Search for the cell housing the specified text and yield its (x, y) center coordinate. 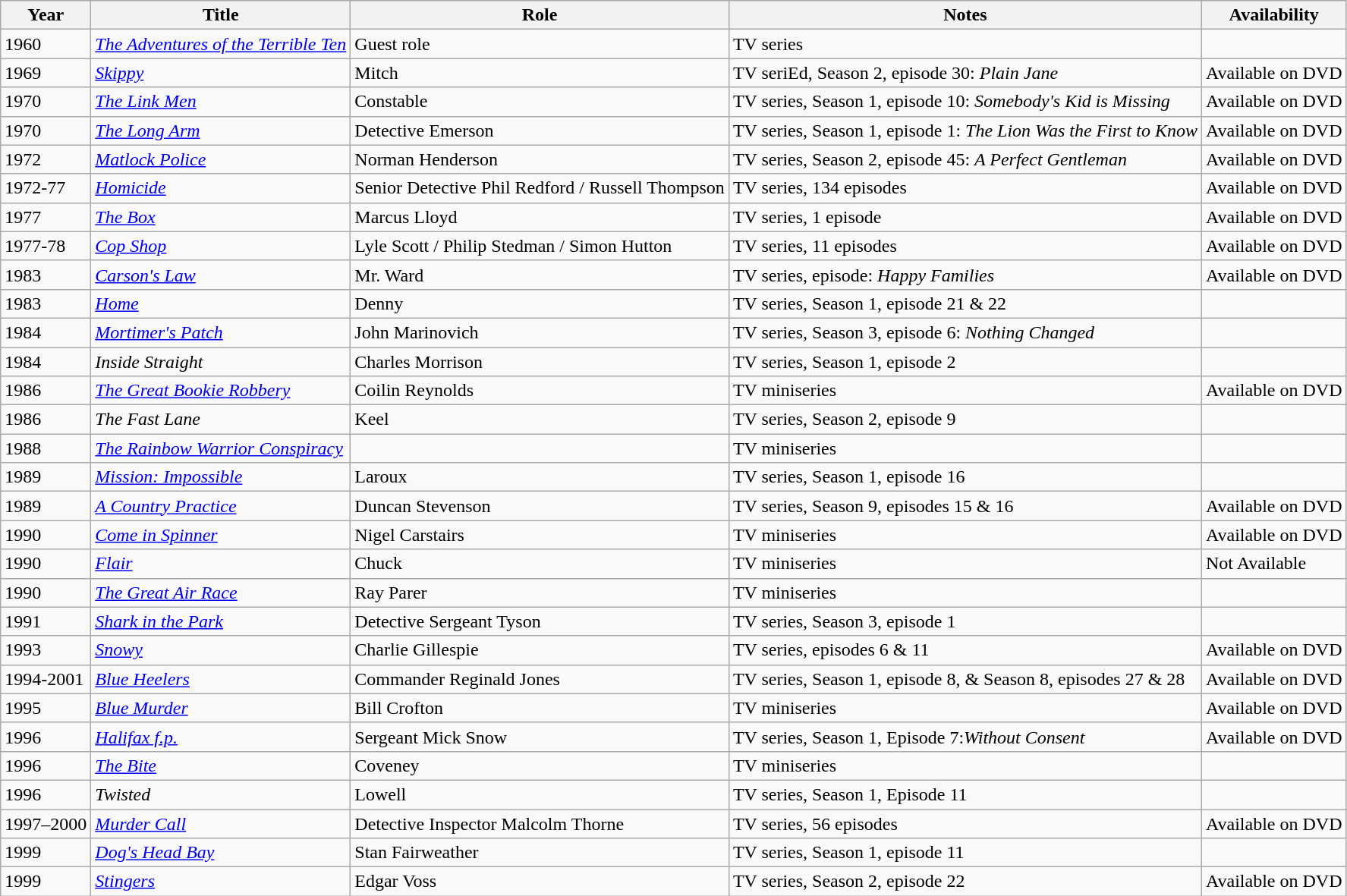
The Box (221, 217)
TV series, Season 9, episodes 15 & 16 (965, 506)
Nigel Carstairs (540, 535)
TV seriEd, Season 2, episode 30: Plain Jane (965, 73)
Norman Henderson (540, 159)
Not Available (1273, 564)
Detective Inspector Malcolm Thorne (540, 823)
TV series, Season 3, episode 1 (965, 621)
1977 (46, 217)
Year (46, 15)
Carson's Law (221, 275)
Coveney (540, 766)
The Great Bookie Robbery (221, 391)
Charlie Gillespie (540, 650)
Availability (1273, 15)
Laroux (540, 477)
Twisted (221, 794)
Coilin Reynolds (540, 391)
Lyle Scott / Philip Stedman / Simon Hutton (540, 246)
A Country Practice (221, 506)
Flair (221, 564)
Stingers (221, 882)
Notes (965, 15)
Mission: Impossible (221, 477)
TV series, Season 2, episode 22 (965, 882)
The Rainbow Warrior Conspiracy (221, 448)
Homicide (221, 188)
Edgar Voss (540, 882)
Commander Reginald Jones (540, 679)
TV series, Season 3, episode 6: Nothing Changed (965, 332)
Cop Shop (221, 246)
Mitch (540, 73)
1960 (46, 44)
The Adventures of the Terrible Ten (221, 44)
Lowell (540, 794)
Detective Emerson (540, 130)
TV series, Season 1, episode 21 & 22 (965, 303)
TV series, episode: Happy Families (965, 275)
TV series, Season 1, episode 16 (965, 477)
Bill Crofton (540, 708)
Guest role (540, 44)
1988 (46, 448)
Stan Fairweather (540, 853)
Sergeant Mick Snow (540, 737)
TV series, episodes 6 & 11 (965, 650)
TV series, Season 1, episode 11 (965, 853)
John Marinovich (540, 332)
TV series, 11 episodes (965, 246)
TV series, Season 1, episode 10: Somebody's Kid is Missing (965, 102)
Halifax f.p. (221, 737)
1994-2001 (46, 679)
1969 (46, 73)
1972 (46, 159)
Keel (540, 420)
TV series, Season 1, episode 2 (965, 362)
Chuck (540, 564)
TV series, Season 2, episode 9 (965, 420)
Denny (540, 303)
1972-77 (46, 188)
Blue Murder (221, 708)
Role (540, 15)
Shark in the Park (221, 621)
1993 (46, 650)
The Great Air Race (221, 593)
TV series, 134 episodes (965, 188)
TV series, Season 1, Episode 11 (965, 794)
TV series, 56 episodes (965, 823)
1991 (46, 621)
The Long Arm (221, 130)
1977-78 (46, 246)
TV series, 1 episode (965, 217)
TV series, Season 2, episode 45: A Perfect Gentleman (965, 159)
Home (221, 303)
The Bite (221, 766)
Mortimer's Patch (221, 332)
TV series, Season 1, Episode 7:Without Consent (965, 737)
Come in Spinner (221, 535)
TV series, Season 1, episode 8, & Season 8, episodes 27 & 28 (965, 679)
The Link Men (221, 102)
Marcus Lloyd (540, 217)
Detective Sergeant Tyson (540, 621)
TV series (965, 44)
Inside Straight (221, 362)
Duncan Stevenson (540, 506)
Mr. Ward (540, 275)
Charles Morrison (540, 362)
Ray Parer (540, 593)
Snowy (221, 650)
TV series, Season 1, episode 1: The Lion Was the First to Know (965, 130)
Senior Detective Phil Redford / Russell Thompson (540, 188)
1995 (46, 708)
The Fast Lane (221, 420)
Dog's Head Bay (221, 853)
1997–2000 (46, 823)
Matlock Police (221, 159)
Constable (540, 102)
Skippy (221, 73)
Murder Call (221, 823)
Blue Heelers (221, 679)
Title (221, 15)
